Locate the cell with the specified text and output its (X, Y) center coordinate. 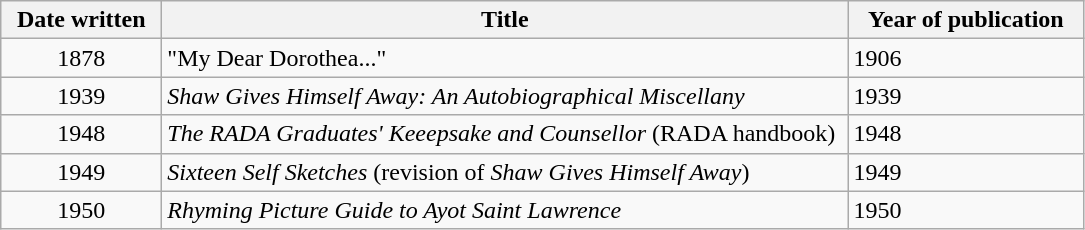
Date written (82, 20)
1878 (82, 58)
Title (505, 20)
Sixteen Self Sketches (revision of Shaw Gives Himself Away) (505, 172)
The RADA Graduates' Keeepsake and Counsellor (RADA handbook) (505, 134)
Rhyming Picture Guide to Ayot Saint Lawrence (505, 210)
1906 (966, 58)
"My Dear Dorothea..." (505, 58)
Year of publication (966, 20)
Shaw Gives Himself Away: An Autobiographical Miscellany (505, 96)
